Extract the [x, y] coordinate from the center of the cell holding the provided text.  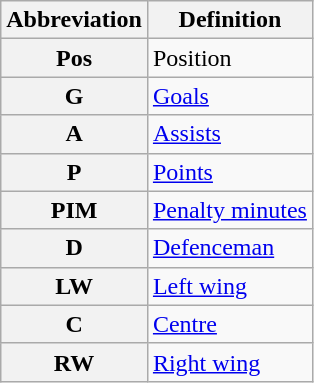
Right wing [230, 362]
Position [230, 58]
Abbreviation [74, 20]
Pos [74, 58]
Defenceman [230, 248]
Goals [230, 96]
Centre [230, 324]
Left wing [230, 286]
P [74, 172]
Penalty minutes [230, 210]
Definition [230, 20]
C [74, 324]
RW [74, 362]
Assists [230, 134]
G [74, 96]
LW [74, 286]
A [74, 134]
D [74, 248]
PIM [74, 210]
Points [230, 172]
